Capture the cell that displays the provided text and extract its [X, Y] central coordinate. 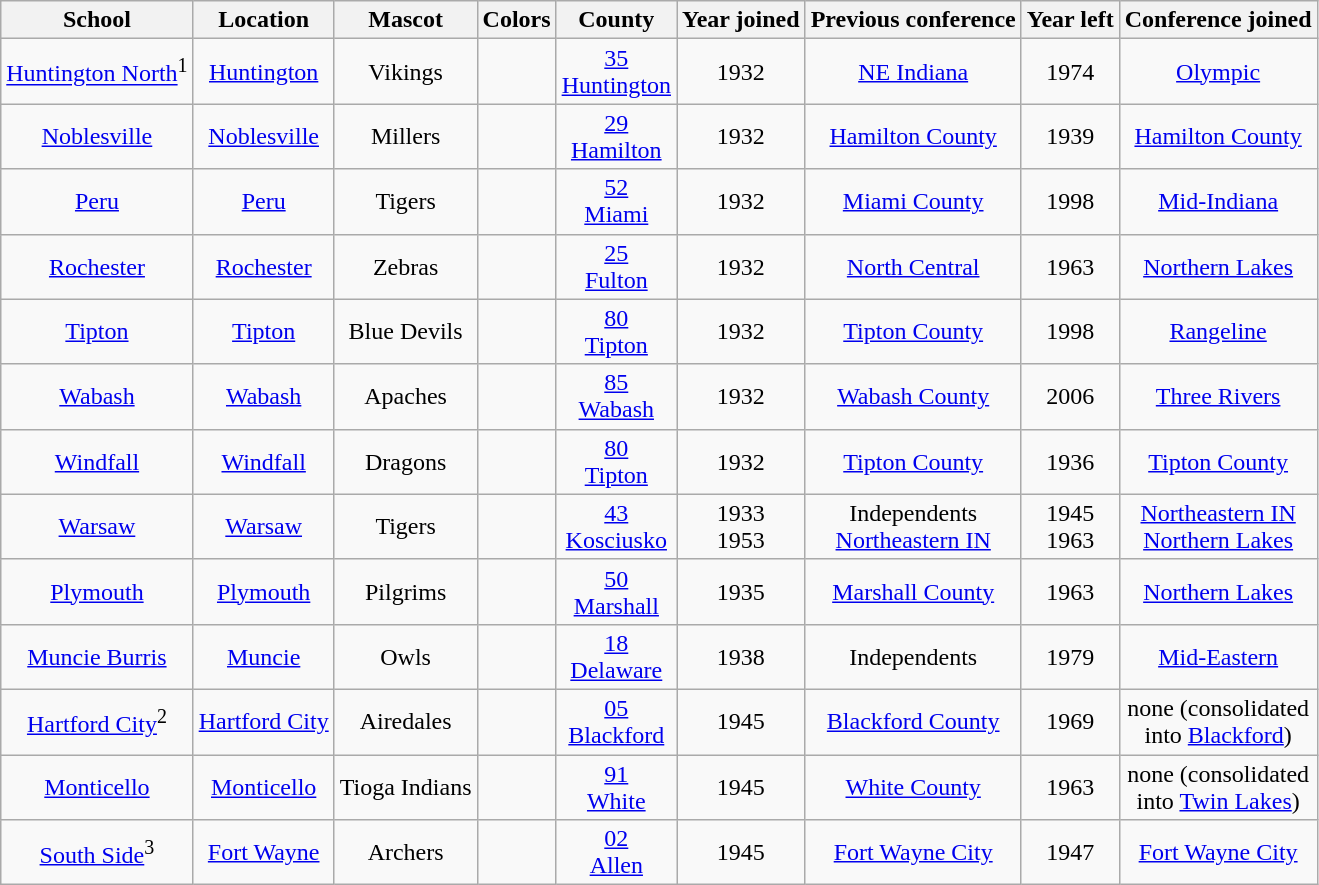
Marshall County [913, 592]
Year left [1070, 20]
Dragons [406, 462]
Independents Northeastern IN [913, 526]
Zebras [406, 266]
Vikings [406, 72]
Rangeline [1218, 332]
Colors [516, 20]
Hartford City2 [97, 722]
1979 [1070, 656]
none (consolidated into Blackford) [1218, 722]
91 White [616, 786]
Previous conference [913, 20]
County [616, 20]
Muncie [264, 656]
1935 [740, 592]
Mascot [406, 20]
1939 [1070, 136]
43 Kosciusko [616, 526]
Huntington North1 [97, 72]
1938 [740, 656]
29 Hamilton [616, 136]
Blackford County [913, 722]
Blue Devils [406, 332]
35 Huntington [616, 72]
Airedales [406, 722]
School [97, 20]
18 Delaware [616, 656]
2006 [1070, 396]
Miami County [913, 202]
25 Fulton [616, 266]
85 Wabash [616, 396]
Conference joined [1218, 20]
Mid-Indiana [1218, 202]
White County [913, 786]
Year joined [740, 20]
South Side3 [97, 852]
North Central [913, 266]
1969 [1070, 722]
1936 [1070, 462]
Wabash County [913, 396]
Olympic [1218, 72]
Tioga Indians [406, 786]
Millers [406, 136]
Location [264, 20]
52 Miami [616, 202]
Huntington [264, 72]
05 Blackford [616, 722]
1974 [1070, 72]
Apaches [406, 396]
1945 1963 [1070, 526]
none (consolidated into Twin Lakes) [1218, 786]
Muncie Burris [97, 656]
Fort Wayne [264, 852]
1947 [1070, 852]
1933 1953 [740, 526]
Three Rivers [1218, 396]
Hartford City [264, 722]
Mid-Eastern [1218, 656]
Northeastern IN Northern Lakes [1218, 526]
Owls [406, 656]
Independents [913, 656]
50 Marshall [616, 592]
02 Allen [616, 852]
NE Indiana [913, 72]
Pilgrims [406, 592]
Archers [406, 852]
